Output the (x, y) coordinate of the center of the cell containing the given text.  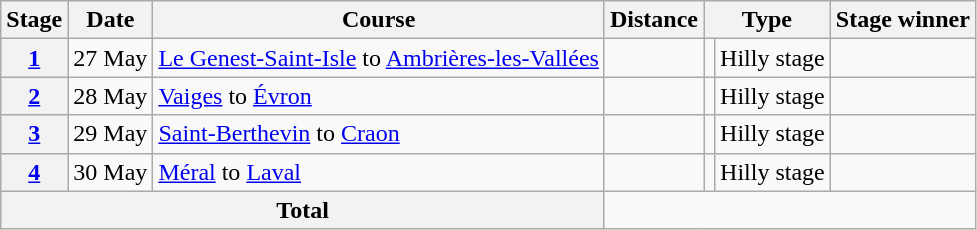
3 (34, 134)
Saint-Berthevin to Craon (379, 134)
Stage winner (902, 20)
Distance (654, 20)
Total (303, 210)
Date (110, 20)
4 (34, 172)
Vaiges to Évron (379, 96)
30 May (110, 172)
27 May (110, 58)
1 (34, 58)
28 May (110, 96)
29 May (110, 134)
Type (768, 20)
2 (34, 96)
Le Genest-Saint-Isle to Ambrières-les-Vallées (379, 58)
Stage (34, 20)
Méral to Laval (379, 172)
Course (379, 20)
